Return [x, y] of the center of cell containing provided text 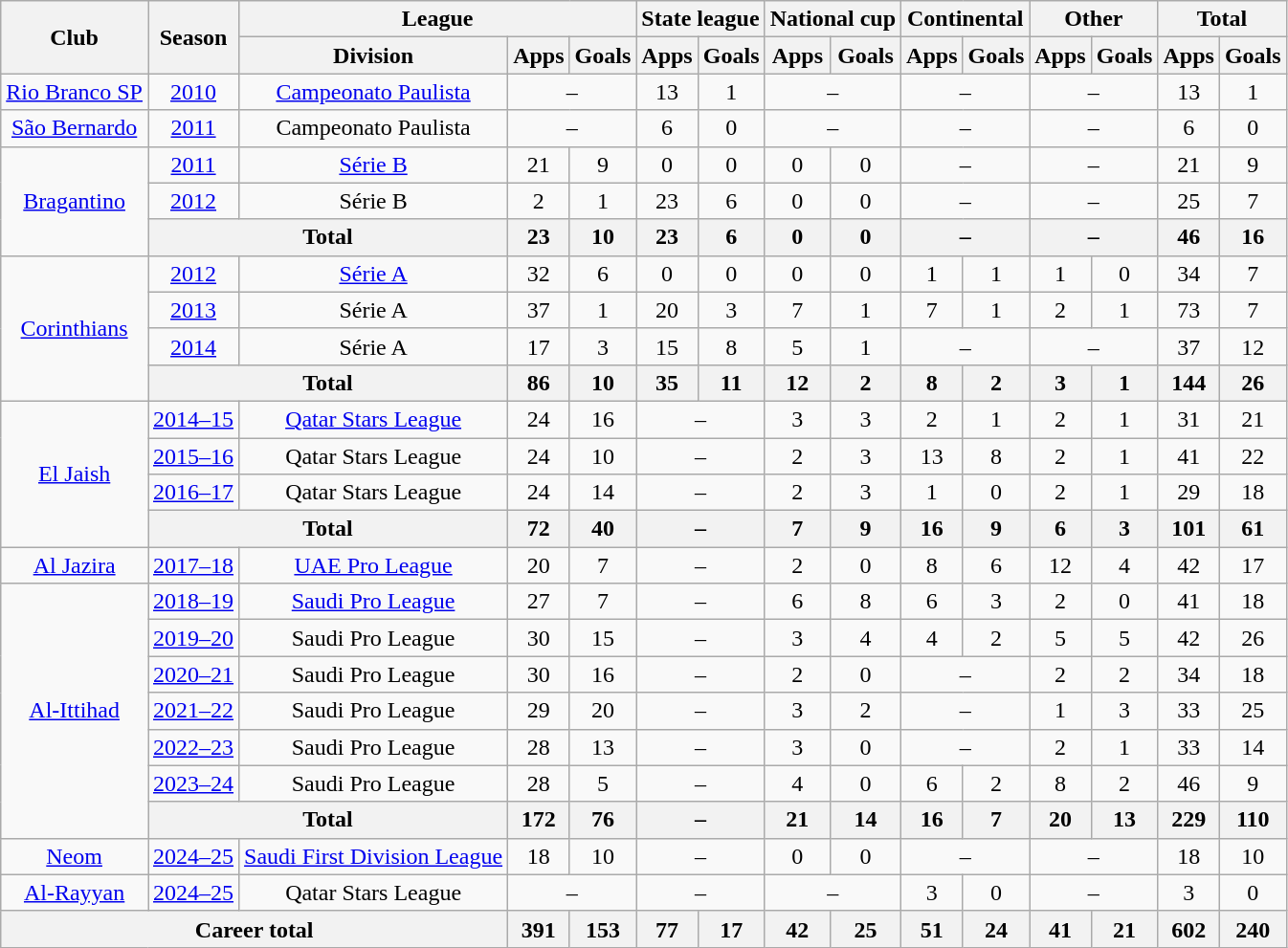
2018–19 [193, 602]
Division [373, 55]
Neom [75, 856]
Other [1094, 19]
Bragantino [75, 201]
2014 [193, 346]
Rio Branco SP [75, 92]
153 [603, 929]
86 [539, 383]
National cup [833, 19]
2023–24 [193, 783]
72 [539, 529]
391 [539, 929]
Career total [255, 929]
22 [1253, 456]
Continental [966, 19]
77 [667, 929]
240 [1253, 929]
Al-Ittihad [75, 711]
2020–21 [193, 674]
El Jaish [75, 474]
Season [193, 37]
State league [700, 19]
51 [932, 929]
2019–20 [193, 638]
Saudi First Division League [373, 856]
31 [1188, 419]
61 [1253, 529]
144 [1188, 383]
2014–15 [193, 419]
2022–23 [193, 747]
2021–22 [193, 711]
2017–18 [193, 565]
101 [1188, 529]
27 [539, 602]
40 [603, 529]
35 [667, 383]
Club [75, 37]
110 [1253, 820]
73 [1188, 310]
São Bernardo [75, 128]
League [438, 19]
Al Jazira [75, 565]
Al-Rayyan [75, 893]
UAE Pro League [373, 565]
Corinthians [75, 328]
602 [1188, 929]
229 [1188, 820]
2010 [193, 92]
11 [731, 383]
2016–17 [193, 493]
172 [539, 820]
2013 [193, 310]
32 [539, 274]
2015–16 [193, 456]
76 [603, 820]
